For the text-containing cell, return its midpoint in (X, Y) coordinate format. 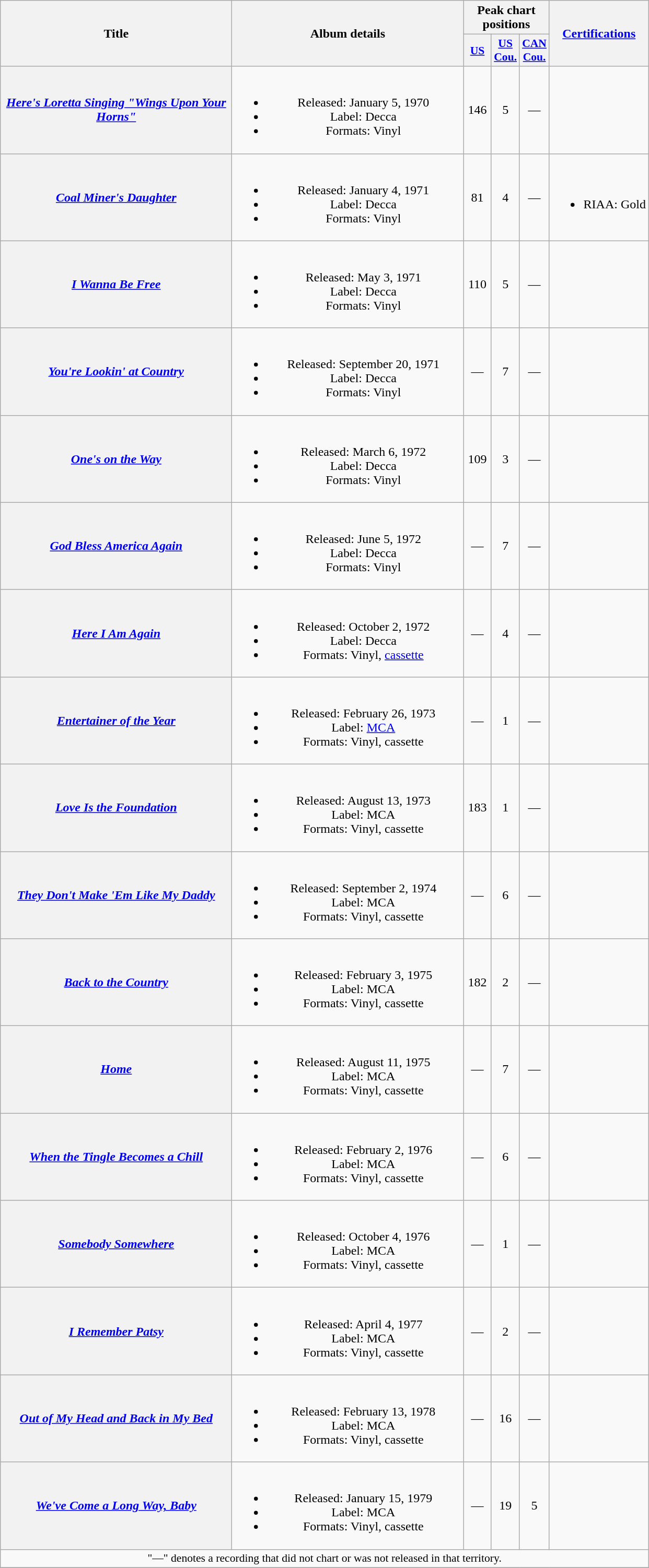
RIAA: Gold (599, 197)
Released: August 13, 1973Label: MCAFormats: Vinyl, cassette (348, 807)
Entertainer of the Year (116, 721)
3 (505, 458)
Released: January 4, 1971Label: DeccaFormats: Vinyl (348, 197)
Released: June 5, 1972Label: DeccaFormats: Vinyl (348, 546)
Released: January 15, 1979Label: MCAFormats: Vinyl, cassette (348, 1506)
Released: August 11, 1975Label: MCAFormats: Vinyl, cassette (348, 1069)
Released: February 26, 1973Label: MCAFormats: Vinyl, cassette (348, 721)
Released: February 3, 1975Label: MCAFormats: Vinyl, cassette (348, 983)
You're Lookin' at Country (116, 372)
When the Tingle Becomes a Chill (116, 1157)
Out of My Head and Back in My Bed (116, 1418)
Back to the Country (116, 983)
Certifications (599, 33)
God Bless America Again (116, 546)
Released: September 20, 1971Label: DeccaFormats: Vinyl (348, 372)
Released: February 13, 1978Label: MCAFormats: Vinyl, cassette (348, 1418)
We've Come a Long Way, Baby (116, 1506)
One's on the Way (116, 458)
Album details (348, 33)
19 (505, 1506)
Released: January 5, 1970Label: DeccaFormats: Vinyl (348, 110)
They Don't Make 'Em Like My Daddy (116, 895)
Released: May 3, 1971Label: DeccaFormats: Vinyl (348, 284)
Released: October 4, 1976Label: MCAFormats: Vinyl, cassette (348, 1244)
182 (478, 983)
183 (478, 807)
Released: September 2, 1974Label: MCAFormats: Vinyl, cassette (348, 895)
I Remember Patsy (116, 1331)
Released: March 6, 1972Label: DeccaFormats: Vinyl (348, 458)
110 (478, 284)
Home (116, 1069)
109 (478, 458)
146 (478, 110)
81 (478, 197)
Peak chart positions (506, 18)
USCou. (505, 50)
Released: April 4, 1977Label: MCAFormats: Vinyl, cassette (348, 1331)
Released: October 2, 1972Label: DeccaFormats: Vinyl, cassette (348, 633)
Title (116, 33)
Somebody Somewhere (116, 1244)
Love Is the Foundation (116, 807)
Released: February 2, 1976Label: MCAFormats: Vinyl, cassette (348, 1157)
Here I Am Again (116, 633)
Here's Loretta Singing "Wings Upon Your Horns" (116, 110)
16 (505, 1418)
I Wanna Be Free (116, 284)
Coal Miner's Daughter (116, 197)
US (478, 50)
"—" denotes a recording that did not chart or was not released in that territory. (325, 1559)
CANCou. (534, 50)
